Locate the cell with the specified text and output its (X, Y) center coordinate. 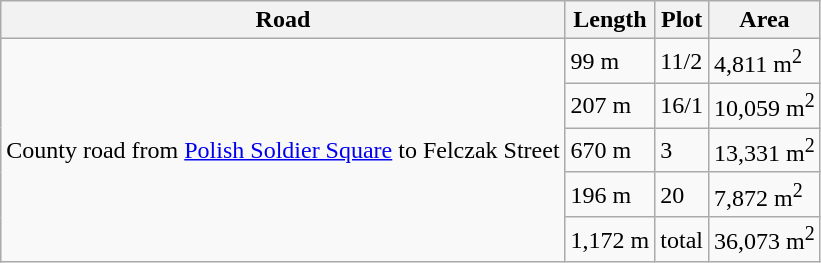
99 m (610, 62)
36,073 m2 (765, 240)
Area (765, 20)
4,811 m2 (765, 62)
10,059 m2 (765, 106)
207 m (610, 106)
County road from Polish Soldier Square to Felczak Street (283, 150)
total (682, 240)
20 (682, 194)
13,331 m2 (765, 150)
16/1 (682, 106)
11/2 (682, 62)
7,872 m2 (765, 194)
Road (283, 20)
3 (682, 150)
Plot (682, 20)
670 m (610, 150)
Length (610, 20)
196 m (610, 194)
1,172 m (610, 240)
